Detect which cell encompasses the target text, then output its (X, Y) center coordinate. 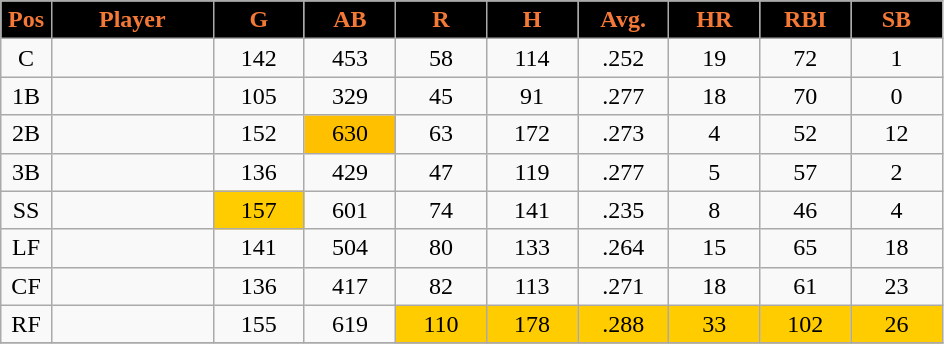
133 (532, 248)
601 (350, 210)
.271 (624, 286)
155 (258, 324)
114 (532, 58)
RF (26, 324)
1 (896, 58)
142 (258, 58)
5 (714, 172)
45 (440, 96)
RBI (806, 20)
57 (806, 172)
3B (26, 172)
SB (896, 20)
65 (806, 248)
329 (350, 96)
AB (350, 20)
70 (806, 96)
15 (714, 248)
2 (896, 172)
1B (26, 96)
429 (350, 172)
CF (26, 286)
63 (440, 134)
61 (806, 286)
.252 (624, 58)
2B (26, 134)
26 (896, 324)
178 (532, 324)
47 (440, 172)
72 (806, 58)
82 (440, 286)
80 (440, 248)
.235 (624, 210)
12 (896, 134)
.288 (624, 324)
91 (532, 96)
113 (532, 286)
C (26, 58)
19 (714, 58)
Avg. (624, 20)
23 (896, 286)
8 (714, 210)
102 (806, 324)
58 (440, 58)
H (532, 20)
110 (440, 324)
HR (714, 20)
.264 (624, 248)
LF (26, 248)
Player (132, 20)
152 (258, 134)
33 (714, 324)
SS (26, 210)
G (258, 20)
R (440, 20)
74 (440, 210)
119 (532, 172)
105 (258, 96)
157 (258, 210)
172 (532, 134)
Pos (26, 20)
46 (806, 210)
453 (350, 58)
52 (806, 134)
417 (350, 286)
619 (350, 324)
504 (350, 248)
0 (896, 96)
.273 (624, 134)
630 (350, 134)
